Extract the (X, Y) coordinate from the center of the cell holding the provided text.  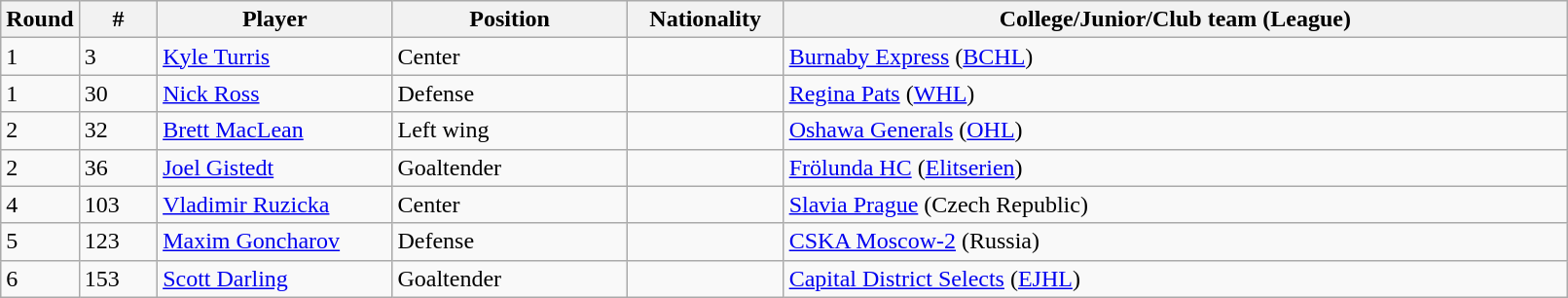
3 (118, 56)
Regina Pats (WHL) (1175, 93)
Joel Gistedt (274, 168)
Frölunda HC (Elitserien) (1175, 168)
36 (118, 168)
Kyle Turris (274, 56)
5 (40, 242)
Burnaby Express (BCHL) (1175, 56)
Scott Darling (274, 279)
Slavia Prague (Czech Republic) (1175, 205)
Brett MacLean (274, 130)
CSKA Moscow-2 (Russia) (1175, 242)
30 (118, 93)
103 (118, 205)
6 (40, 279)
Left wing (510, 130)
Round (40, 19)
College/Junior/Club team (League) (1175, 19)
Position (510, 19)
153 (118, 279)
123 (118, 242)
Oshawa Generals (OHL) (1175, 130)
Maxim Goncharov (274, 242)
32 (118, 130)
Capital District Selects (EJHL) (1175, 279)
Nationality (705, 19)
Player (274, 19)
Vladimir Ruzicka (274, 205)
4 (40, 205)
Nick Ross (274, 93)
# (118, 19)
